Output the (x, y) coordinate of the center of the cell containing the given text.  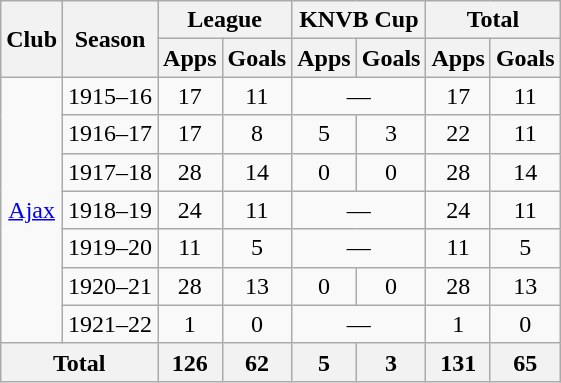
1915–16 (110, 96)
League (225, 20)
1916–17 (110, 134)
65 (525, 362)
126 (190, 362)
1920–21 (110, 286)
Club (32, 39)
8 (257, 134)
KNVB Cup (359, 20)
1921–22 (110, 324)
62 (257, 362)
22 (458, 134)
1917–18 (110, 172)
Season (110, 39)
1918–19 (110, 210)
1919–20 (110, 248)
Ajax (32, 210)
131 (458, 362)
